Search for the cell housing the specified text and yield its [X, Y] center coordinate. 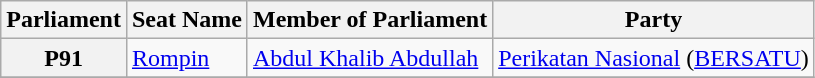
Abdul Khalib Abdullah [370, 58]
Seat Name [186, 20]
Rompin [186, 58]
Member of Parliament [370, 20]
Parliament [64, 20]
P91 [64, 58]
Party [654, 20]
Perikatan Nasional (BERSATU) [654, 58]
